Return [x, y] of the center of cell containing provided text 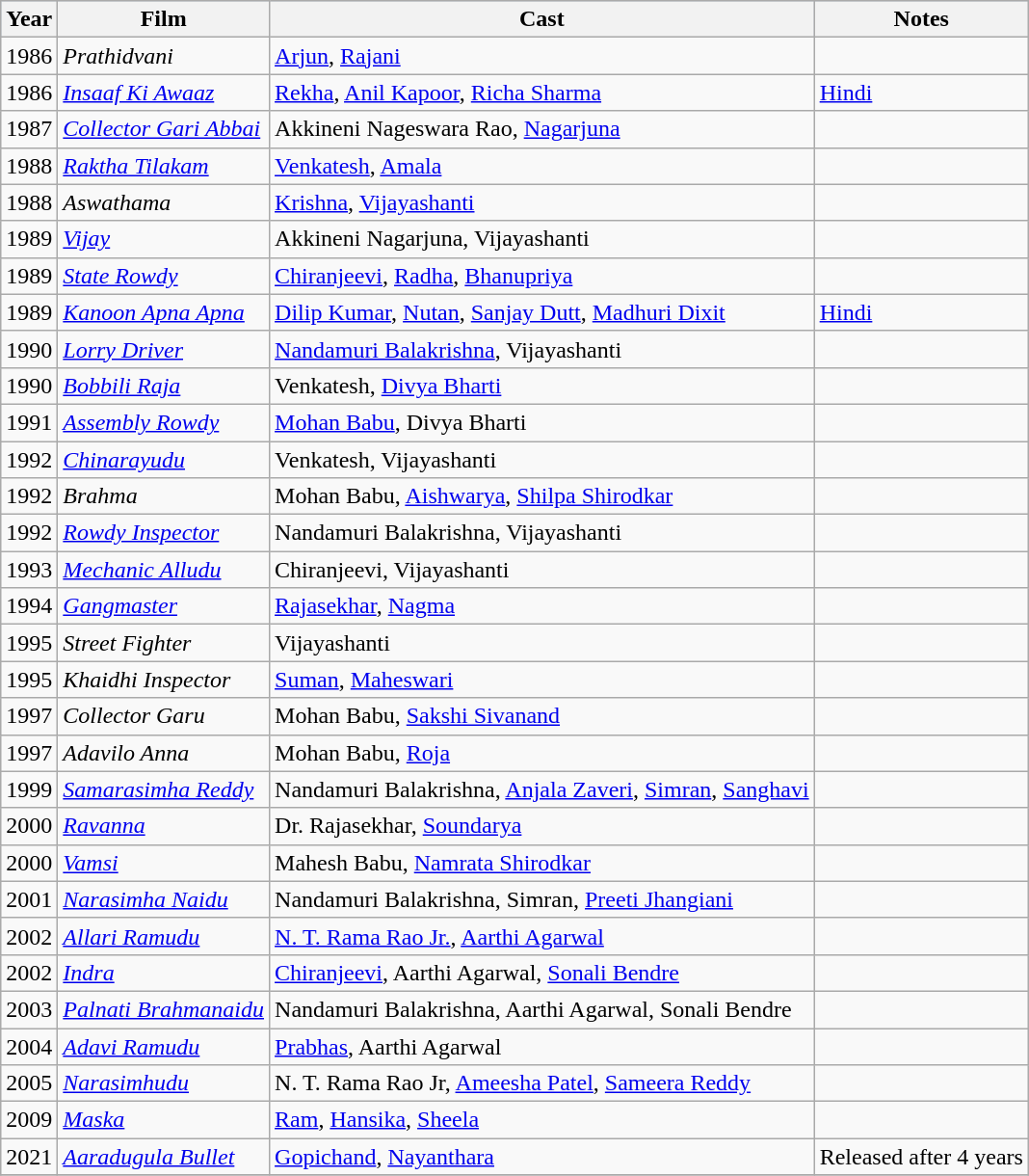
Mohan Babu, Aishwarya, Shilpa Shirodkar [542, 496]
Raktha Tilakam [164, 166]
Chinarayudu [164, 460]
Cast [542, 19]
Narasimhudu [164, 1083]
Rowdy Inspector [164, 533]
1999 [29, 789]
Maska [164, 1120]
Chiranjeevi, Vijayashanti [542, 570]
Collector Gari Abbai [164, 129]
Kanoon Apna Apna [164, 312]
1994 [29, 606]
Lorry Driver [164, 349]
Vamsi [164, 863]
2004 [29, 1046]
Assembly Rowdy [164, 422]
Aaradugula Bullet [164, 1157]
Film [164, 19]
Prabhas, Aarthi Agarwal [542, 1046]
Nandamuri Balakrishna, Anjala Zaveri, Simran, Sanghavi [542, 789]
2001 [29, 899]
Vijayashanti [542, 643]
Insaaf Ki Awaaz [164, 93]
Allari Ramudu [164, 936]
Nandamuri Balakrishna, Aarthi Agarwal, Sonali Bendre [542, 1009]
Gangmaster [164, 606]
Narasimha Naidu [164, 899]
Bobbili Raja [164, 386]
Rekha, Anil Kapoor, Richa Sharma [542, 93]
Venkatesh, Divya Bharti [542, 386]
Mohan Babu, Roja [542, 753]
Ravanna [164, 826]
Arjun, Rajani [542, 56]
Mechanic Alludu [164, 570]
2009 [29, 1120]
Prathidvani [164, 56]
Akkineni Nagarjuna, Vijayashanti [542, 239]
Mahesh Babu, Namrata Shirodkar [542, 863]
1987 [29, 129]
Dilip Kumar, Nutan, Sanjay Dutt, Madhuri Dixit [542, 312]
Krishna, Vijayashanti [542, 202]
Chiranjeevi, Radha, Bhanupriya [542, 276]
Notes [921, 19]
Suman, Maheswari [542, 680]
Collector Garu [164, 716]
Palnati Brahmanaidu [164, 1009]
2003 [29, 1009]
Adavi Ramudu [164, 1046]
Dr. Rajasekhar, Soundarya [542, 826]
Nandamuri Balakrishna, Simran, Preeti Jhangiani [542, 899]
1991 [29, 422]
N. T. Rama Rao Jr, Ameesha Patel, Sameera Reddy [542, 1083]
2005 [29, 1083]
Vijay [164, 239]
Year [29, 19]
Ram, Hansika, Sheela [542, 1120]
Chiranjeevi, Aarthi Agarwal, Sonali Bendre [542, 973]
Street Fighter [164, 643]
Indra [164, 973]
Released after 4 years [921, 1157]
Gopichand, Nayanthara [542, 1157]
State Rowdy [164, 276]
Rajasekhar, Nagma [542, 606]
Venkatesh, Vijayashanti [542, 460]
Adavilo Anna [164, 753]
Akkineni Nageswara Rao, Nagarjuna [542, 129]
Mohan Babu, Sakshi Sivanand [542, 716]
1993 [29, 570]
Brahma [164, 496]
2021 [29, 1157]
Venkatesh, Amala [542, 166]
N. T. Rama Rao Jr., Aarthi Agarwal [542, 936]
Samarasimha Reddy [164, 789]
Khaidhi Inspector [164, 680]
Mohan Babu, Divya Bharti [542, 422]
Aswathama [164, 202]
